For the text-containing cell, return its midpoint in [X, Y] coordinate format. 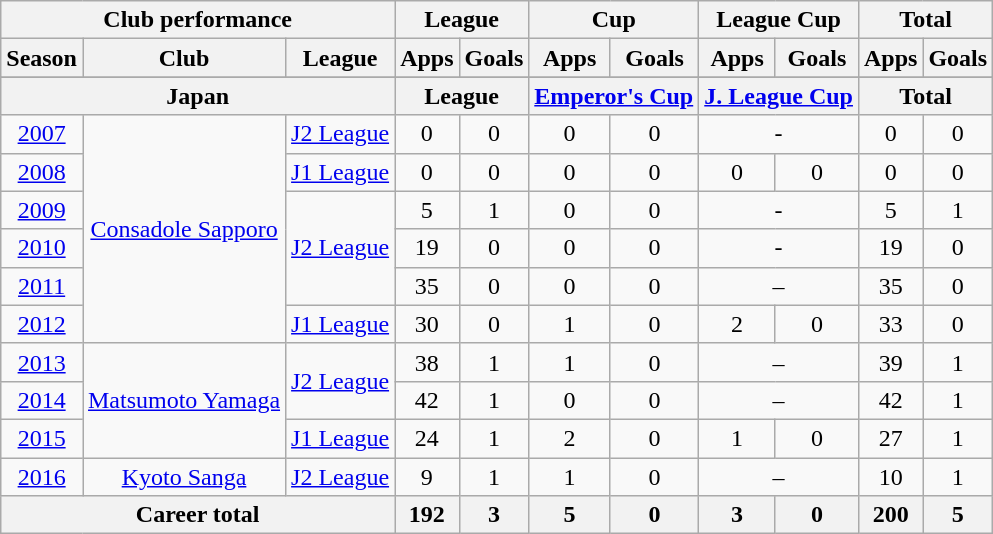
Career total [198, 515]
9 [427, 477]
30 [427, 324]
Consadole Sapporo [184, 229]
Japan [198, 96]
2009 [42, 210]
200 [890, 515]
Club [184, 58]
10 [890, 477]
Matsumoto Yamaga [184, 400]
Cup [614, 20]
Season [42, 58]
39 [890, 362]
Kyoto Sanga [184, 477]
Club performance [198, 20]
27 [890, 438]
2013 [42, 362]
2008 [42, 172]
38 [427, 362]
2012 [42, 324]
2015 [42, 438]
192 [427, 515]
2007 [42, 134]
Emperor's Cup [614, 96]
2010 [42, 248]
League Cup [779, 20]
2014 [42, 400]
J. League Cup [779, 96]
2016 [42, 477]
24 [427, 438]
33 [890, 324]
2011 [42, 286]
